Determine the [X, Y] coordinate at the center of the cell enclosing the given text.  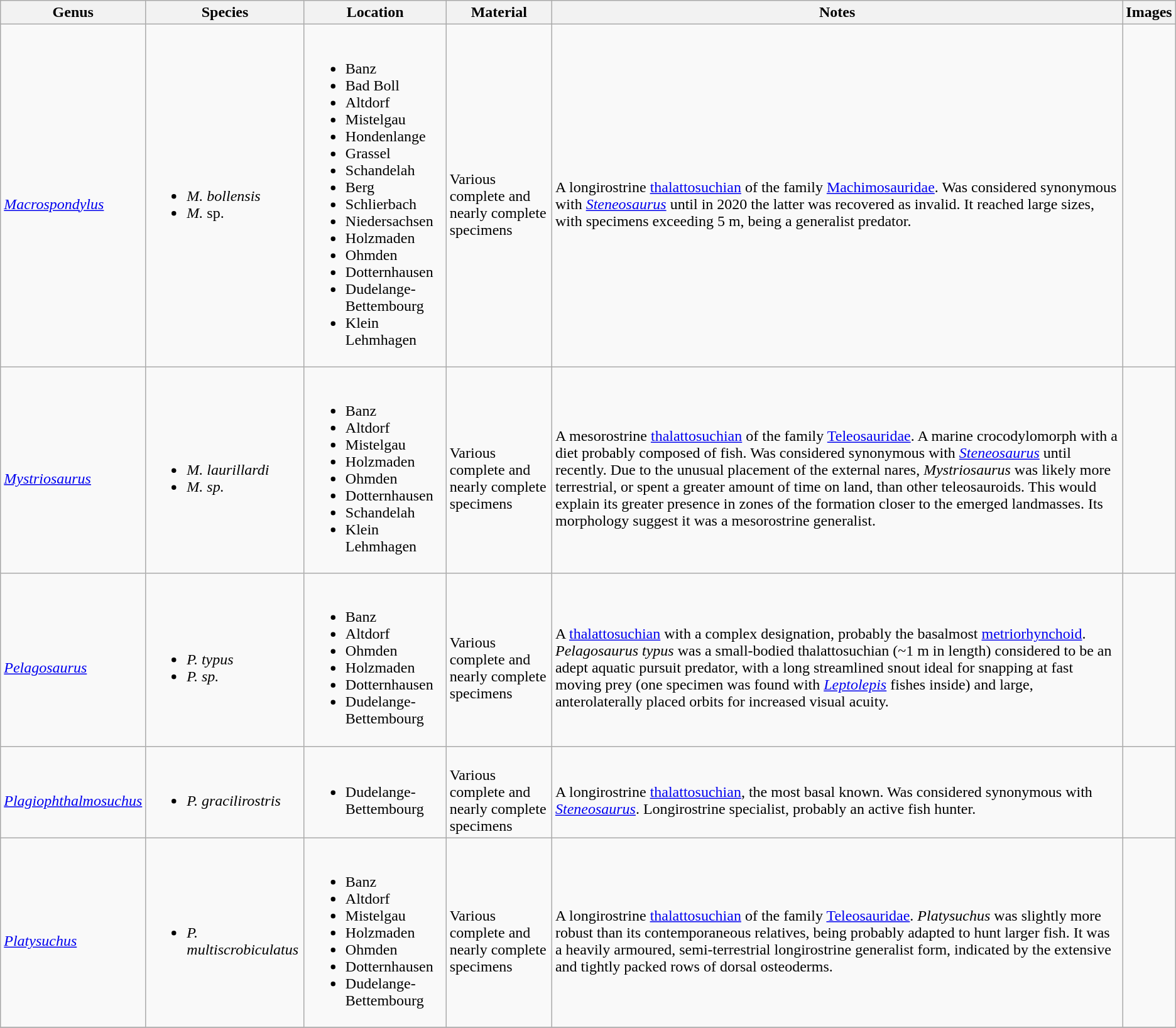
Mystriosaurus [73, 470]
Material [499, 13]
Dudelange-Bettembourg [375, 792]
P. gracilirostris [225, 792]
BanzAltdorfOhmdenHolzmadenDotternhausenDudelange-Bettembourg [375, 659]
P. typusP. sp. [225, 659]
BanzAltdorfMistelgauHolzmadenOhmdenDotternhausenDudelange-Bettembourg [375, 933]
M. laurillardiM. sp. [225, 470]
Plagiophthalmosuchus [73, 792]
Genus [73, 13]
BanzBad BollAltdorfMistelgauHondenlangeGrasselSchandelahBergSchlierbachNiedersachsenHolzmadenOhmdenDotternhausenDudelange-BettembourgKlein Lehmhagen [375, 196]
M. bollensisM. sp. [225, 196]
Macrospondylus [73, 196]
Pelagosaurus [73, 659]
Location [375, 13]
Notes [837, 13]
BanzAltdorfMistelgauHolzmadenOhmdenDotternhausenSchandelahKlein Lehmhagen [375, 470]
P. multiscrobiculatus [225, 933]
Species [225, 13]
Platysuchus [73, 933]
Images [1149, 13]
